For the text-containing cell, return its midpoint in (X, Y) coordinate format. 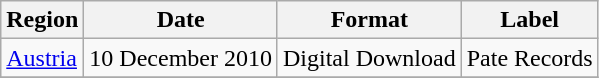
10 December 2010 (181, 58)
Austria (42, 58)
Format (369, 20)
Label (530, 20)
Date (181, 20)
Digital Download (369, 58)
Region (42, 20)
Pate Records (530, 58)
